Extract the (x, y) coordinate from the center of the cell holding the provided text.  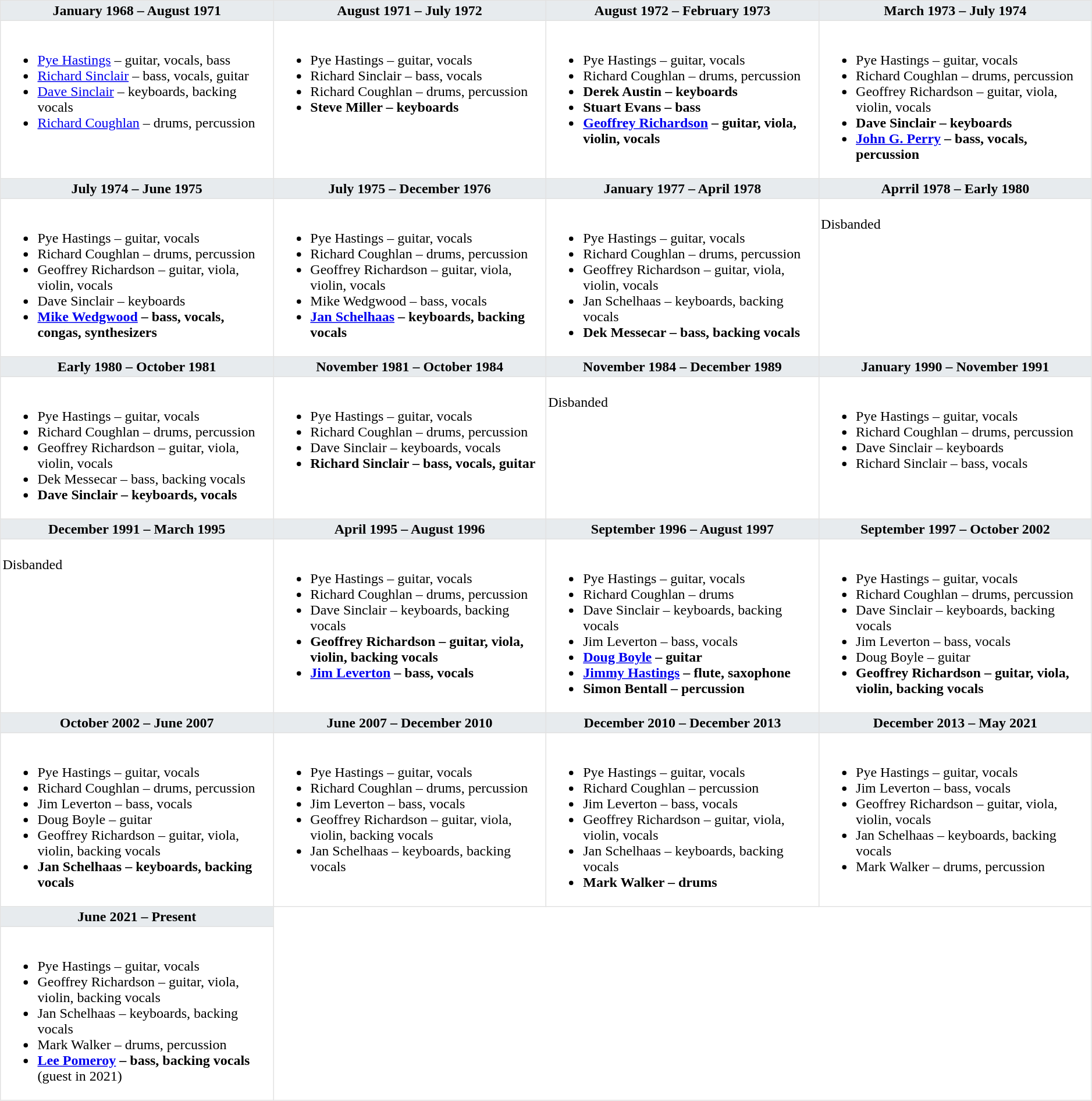
June 2021 – Present (137, 917)
August 1971 – July 1972 (410, 10)
Pye Hastings – guitar, vocalsRichard Coughlan – drums, percussionDave Sinclair – keyboards, vocalsRichard Sinclair – bass, vocals, guitar (410, 447)
Pye Hastings – guitar, vocalsRichard Sinclair – bass, vocalsRichard Coughlan – drums, percussionSteve Miller – keyboards (410, 100)
January 1968 – August 1971 (137, 10)
November 1984 – December 1989 (682, 367)
October 2002 – June 2007 (137, 723)
November 1981 – October 1984 (410, 367)
June 2007 – December 2010 (410, 723)
December 2010 – December 2013 (682, 723)
Aprril 1978 – Early 1980 (955, 189)
April 1995 – August 1996 (410, 529)
September 1997 – October 2002 (955, 529)
January 1990 – November 1991 (955, 367)
Pye Hastings – guitar, vocalsRichard Coughlan – drums, percussionDave Sinclair – keyboardsRichard Sinclair – bass, vocals (955, 447)
September 1996 – August 1997 (682, 529)
August 1972 – February 1973 (682, 10)
March 1973 – July 1974 (955, 10)
December 2013 – May 2021 (955, 723)
July 1974 – June 1975 (137, 189)
December 1991 – March 1995 (137, 529)
Early 1980 – October 1981 (137, 367)
January 1977 – April 1978 (682, 189)
July 1975 – December 1976 (410, 189)
